Return [X, Y] of the center of cell containing provided text 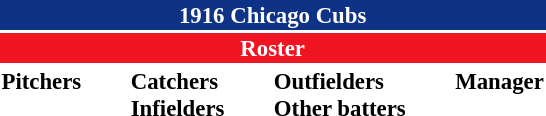
Roster [272, 48]
1916 Chicago Cubs [272, 15]
